Extract the (X, Y) coordinate from the center of the cell holding the provided text.  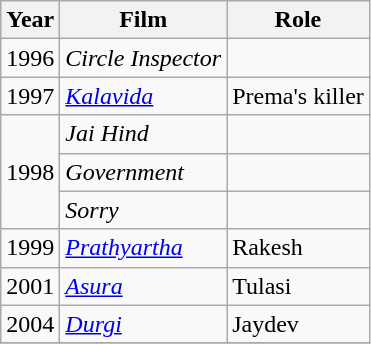
Year (30, 20)
Durgi (144, 324)
Prathyartha (144, 248)
Film (144, 20)
Jai Hind (144, 134)
Government (144, 172)
Kalavida (144, 96)
Tulasi (298, 286)
2004 (30, 324)
1998 (30, 172)
Asura (144, 286)
1997 (30, 96)
2001 (30, 286)
Prema's killer (298, 96)
Role (298, 20)
Circle Inspector (144, 58)
Rakesh (298, 248)
Sorry (144, 210)
Jaydev (298, 324)
1996 (30, 58)
1999 (30, 248)
